Identify which cell holds the provided text, then report its [x, y] central coordinate. 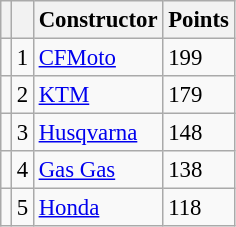
3 [22, 133]
CFMoto [98, 58]
Honda [98, 208]
199 [198, 58]
Gas Gas [98, 170]
Constructor [98, 20]
118 [198, 208]
1 [22, 58]
Points [198, 20]
Husqvarna [98, 133]
138 [198, 170]
2 [22, 95]
KTM [98, 95]
179 [198, 95]
4 [22, 170]
148 [198, 133]
5 [22, 208]
